Determine the (X, Y) coordinate at the center of the cell enclosing the given text.  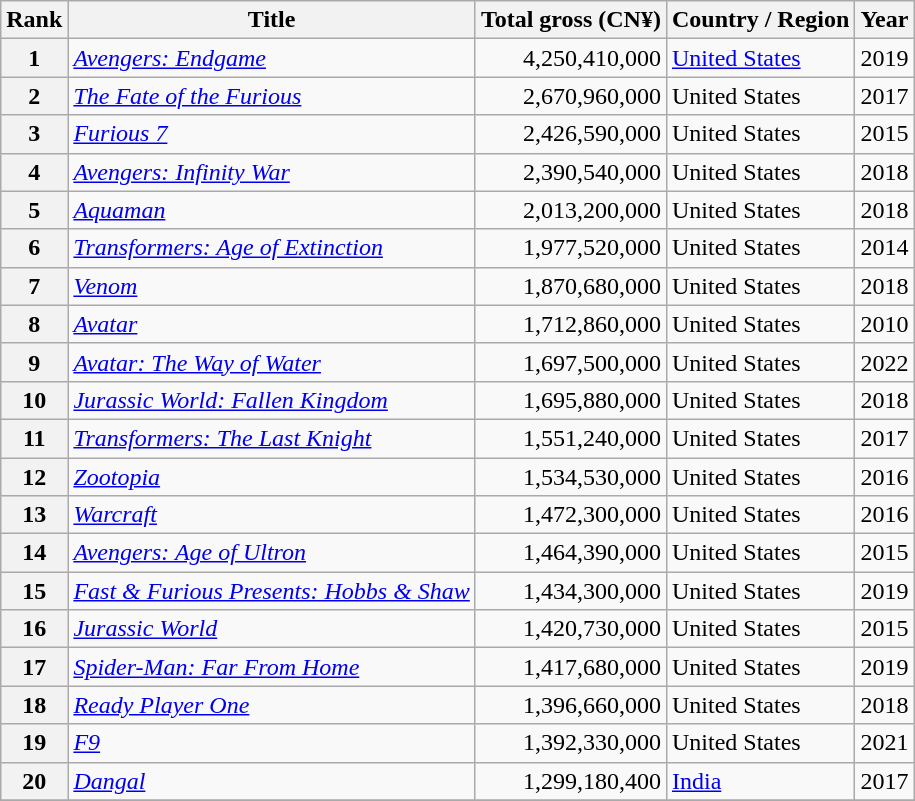
Avatar: The Way of Water (272, 362)
F9 (272, 743)
13 (34, 515)
Aquaman (272, 210)
5 (34, 210)
Total gross (CN¥) (570, 20)
19 (34, 743)
20 (34, 781)
Avengers: Age of Ultron (272, 553)
The Fate of the Furious (272, 96)
12 (34, 477)
Avengers: Endgame (272, 58)
1,551,240,000 (570, 438)
Warcraft (272, 515)
1,870,680,000 (570, 286)
16 (34, 629)
11 (34, 438)
1,417,680,000 (570, 667)
2,013,200,000 (570, 210)
Jurassic World: Fallen Kingdom (272, 400)
1,977,520,000 (570, 248)
Jurassic World (272, 629)
1,472,300,000 (570, 515)
10 (34, 400)
2,426,590,000 (570, 134)
Transformers: The Last Knight (272, 438)
Zootopia (272, 477)
1,434,300,000 (570, 591)
4 (34, 172)
Spider-Man: Far From Home (272, 667)
1 (34, 58)
Avengers: Infinity War (272, 172)
2 (34, 96)
Year (884, 20)
1,420,730,000 (570, 629)
Dangal (272, 781)
18 (34, 705)
Fast & Furious Presents: Hobbs & Shaw (272, 591)
Avatar (272, 324)
9 (34, 362)
Country / Region (760, 20)
3 (34, 134)
1,392,330,000 (570, 743)
Ready Player One (272, 705)
2,390,540,000 (570, 172)
Furious 7 (272, 134)
Venom (272, 286)
2,670,960,000 (570, 96)
4,250,410,000 (570, 58)
1,464,390,000 (570, 553)
1,712,860,000 (570, 324)
2010 (884, 324)
Rank (34, 20)
India (760, 781)
14 (34, 553)
1,695,880,000 (570, 400)
1,396,660,000 (570, 705)
17 (34, 667)
2014 (884, 248)
2021 (884, 743)
7 (34, 286)
15 (34, 591)
2022 (884, 362)
Title (272, 20)
1,697,500,000 (570, 362)
1,534,530,000 (570, 477)
1,299,180,400 (570, 781)
6 (34, 248)
Transformers: Age of Extinction (272, 248)
8 (34, 324)
